Determine the [x, y] coordinate at the center of the cell enclosing the given text.  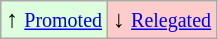
↑ Promoted [54, 20]
↓ Relegated [162, 20]
